Find where the given text appears and provide that cell's center as [x, y] coordinate. 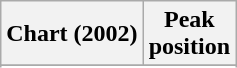
Chart (2002) [72, 34]
Peakposition [189, 34]
